Capture the cell that displays the provided text and extract its (X, Y) central coordinate. 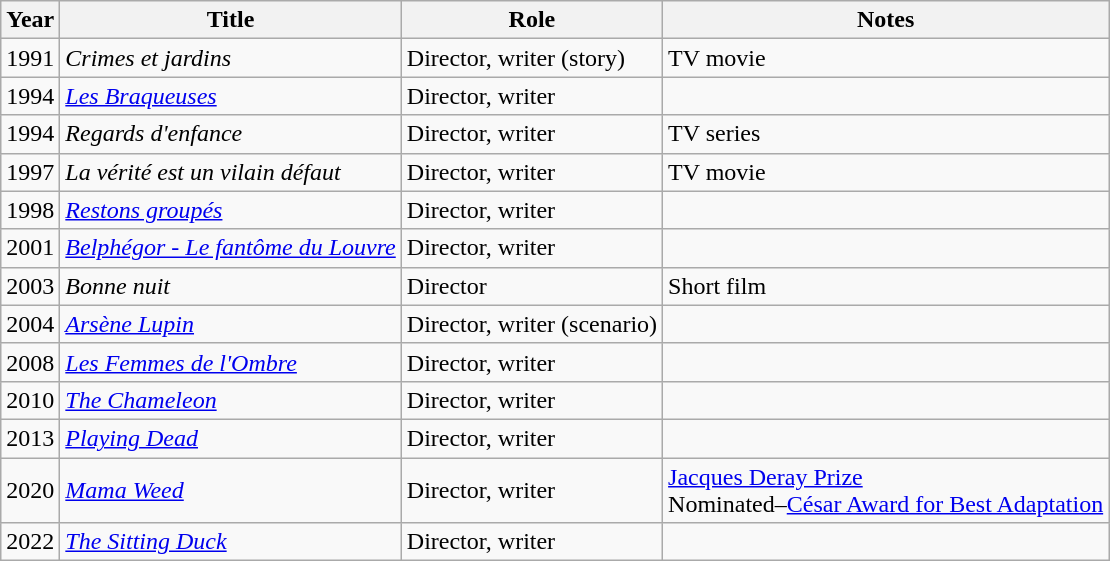
Playing Dead (230, 438)
Regards d'enfance (230, 134)
The Sitting Duck (230, 542)
Crimes et jardins (230, 58)
Director, writer (story) (532, 58)
Bonne nuit (230, 286)
Title (230, 20)
Les Braqueuses (230, 96)
Director, writer (scenario) (532, 324)
2008 (30, 362)
The Chameleon (230, 400)
TV series (886, 134)
Role (532, 20)
Arsène Lupin (230, 324)
2013 (30, 438)
2010 (30, 400)
Director (532, 286)
1997 (30, 172)
2003 (30, 286)
Mama Weed (230, 490)
Les Femmes de l'Ombre (230, 362)
Notes (886, 20)
Year (30, 20)
2004 (30, 324)
Restons groupés (230, 210)
Short film (886, 286)
2022 (30, 542)
Jacques Deray PrizeNominated–César Award for Best Adaptation (886, 490)
1991 (30, 58)
1998 (30, 210)
2001 (30, 248)
2020 (30, 490)
La vérité est un vilain défaut (230, 172)
Belphégor - Le fantôme du Louvre (230, 248)
